Pinpoint the cell where the given text exists, returning its (X, Y) midpoint coordinate. 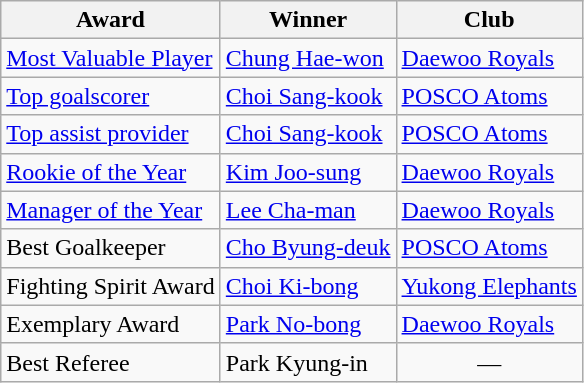
Rookie of the Year (111, 172)
Award (111, 20)
Lee Cha-man (308, 210)
Kim Joo-sung (308, 172)
Yukong Elephants (489, 286)
Best Goalkeeper (111, 248)
Exemplary Award (111, 324)
Winner (308, 20)
Most Valuable Player (111, 58)
Fighting Spirit Award (111, 286)
Cho Byung-deuk (308, 248)
Park No-bong (308, 324)
Top assist provider (111, 134)
Chung Hae-won (308, 58)
Park Kyung-in (308, 362)
— (489, 362)
Manager of the Year (111, 210)
Club (489, 20)
Top goalscorer (111, 96)
Choi Ki-bong (308, 286)
Best Referee (111, 362)
